Detect which cell encompasses the target text, then output its (X, Y) center coordinate. 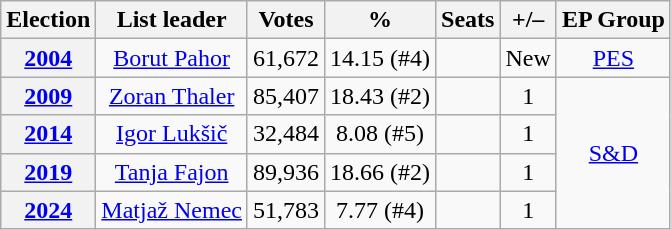
EP Group (613, 20)
S&D (613, 153)
61,672 (286, 58)
Zoran Thaler (172, 96)
18.43 (#2) (380, 96)
Seats (468, 20)
Borut Pahor (172, 58)
8.08 (#5) (380, 134)
14.15 (#4) (380, 58)
18.66 (#2) (380, 172)
New (528, 58)
2019 (48, 172)
51,783 (286, 210)
% (380, 20)
85,407 (286, 96)
2024 (48, 210)
2004 (48, 58)
PES (613, 58)
Matjaž Nemec (172, 210)
Igor Lukšič (172, 134)
2009 (48, 96)
Election (48, 20)
32,484 (286, 134)
Votes (286, 20)
Tanja Fajon (172, 172)
+/– (528, 20)
List leader (172, 20)
7.77 (#4) (380, 210)
2014 (48, 134)
89,936 (286, 172)
